Provide the (x, y) coordinate of the cell's center where the given text is located.  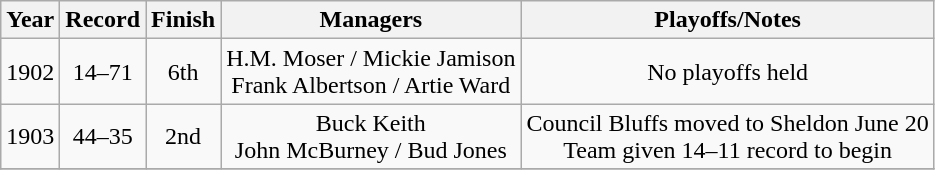
6th (184, 72)
1902 (30, 72)
No playoffs held (728, 72)
H.M. Moser / Mickie JamisonFrank Albertson / Artie Ward (371, 72)
Playoffs/Notes (728, 20)
14–71 (103, 72)
Record (103, 20)
Finish (184, 20)
Managers (371, 20)
2nd (184, 136)
1903 (30, 136)
Council Bluffs moved to Sheldon June 20Team given 14–11 record to begin (728, 136)
Year (30, 20)
44–35 (103, 136)
Buck KeithJohn McBurney / Bud Jones (371, 136)
